Provide the (X, Y) coordinate of the cell's center where the given text is located.  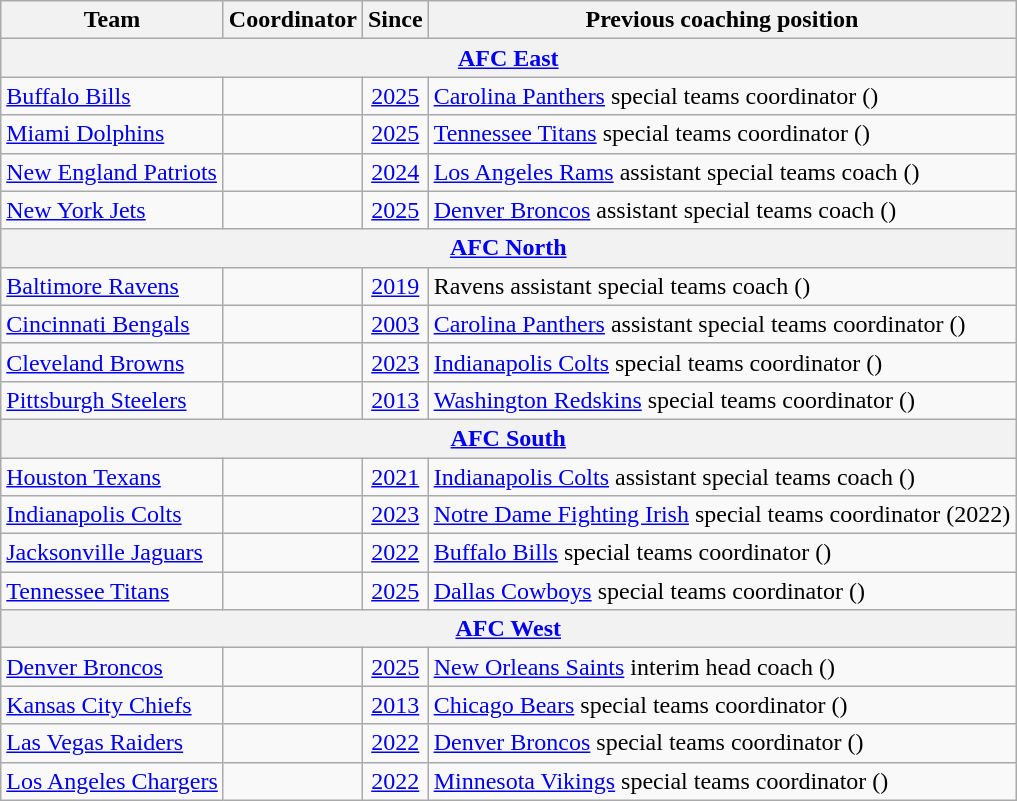
Ravens assistant special teams coach () (722, 286)
Pittsburgh Steelers (112, 400)
AFC South (508, 438)
Minnesota Vikings special teams coordinator () (722, 781)
Denver Broncos special teams coordinator () (722, 743)
New England Patriots (112, 172)
Denver Broncos assistant special teams coach () (722, 210)
2021 (395, 477)
Coordinator (292, 20)
New Orleans Saints interim head coach () (722, 667)
Cleveland Browns (112, 362)
2019 (395, 286)
Washington Redskins special teams coordinator () (722, 400)
AFC West (508, 629)
Since (395, 20)
Denver Broncos (112, 667)
Dallas Cowboys special teams coordinator () (722, 591)
2003 (395, 324)
Baltimore Ravens (112, 286)
AFC East (508, 58)
Indianapolis Colts assistant special teams coach () (722, 477)
Tennessee Titans special teams coordinator () (722, 134)
Notre Dame Fighting Irish special teams coordinator (2022) (722, 515)
Team (112, 20)
Las Vegas Raiders (112, 743)
Carolina Panthers special teams coordinator () (722, 96)
Indianapolis Colts (112, 515)
Jacksonville Jaguars (112, 553)
AFC North (508, 248)
Buffalo Bills special teams coordinator () (722, 553)
Cincinnati Bengals (112, 324)
Carolina Panthers assistant special teams coordinator () (722, 324)
Los Angeles Chargers (112, 781)
Houston Texans (112, 477)
Kansas City Chiefs (112, 705)
Buffalo Bills (112, 96)
Chicago Bears special teams coordinator () (722, 705)
New York Jets (112, 210)
Previous coaching position (722, 20)
Los Angeles Rams assistant special teams coach () (722, 172)
Miami Dolphins (112, 134)
Indianapolis Colts special teams coordinator () (722, 362)
Tennessee Titans (112, 591)
2024 (395, 172)
